Return the (X, Y) coordinate for the center point of the cell that contains the specified text.  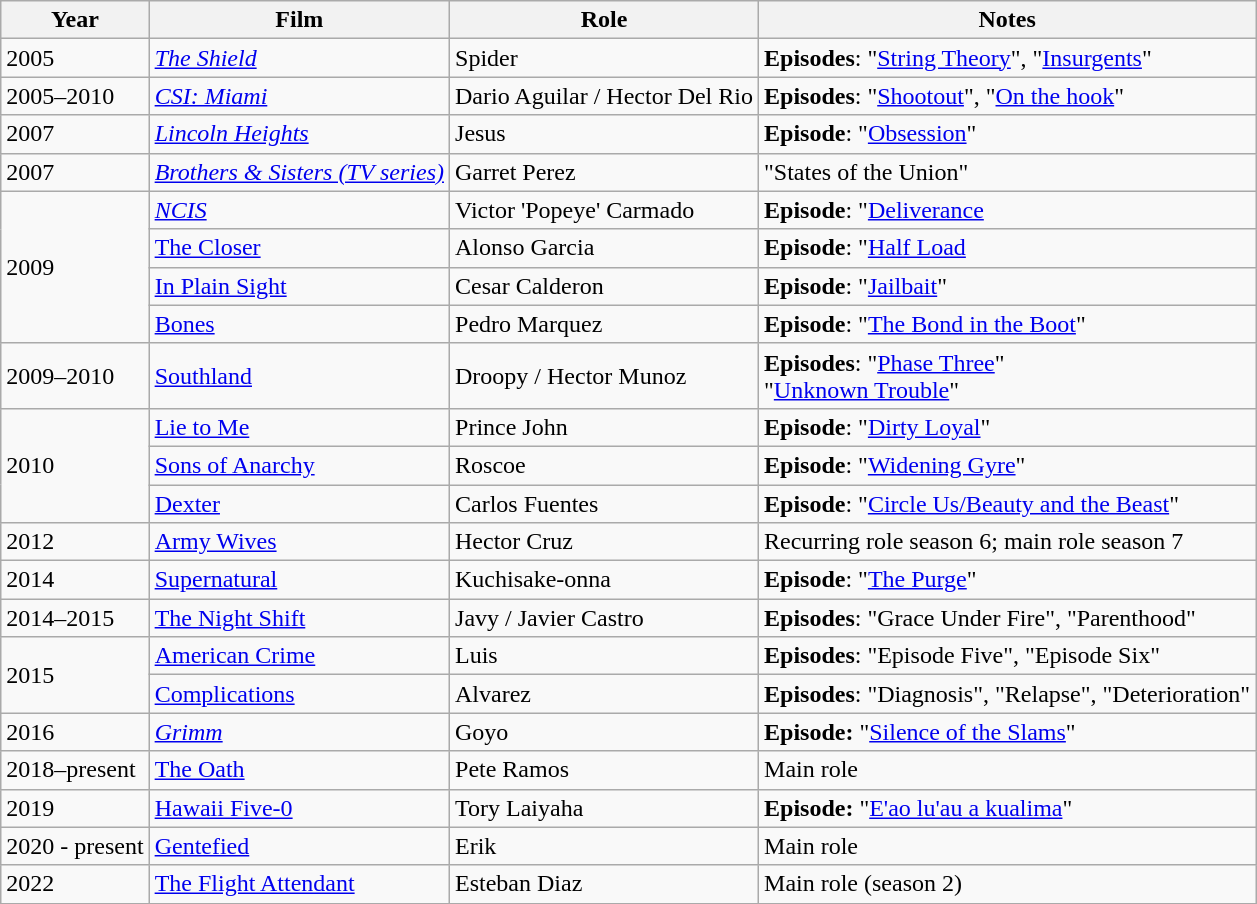
Hawaii Five-0 (299, 808)
Film (299, 20)
American Crime (299, 656)
Episodes: "Shootout", "On the hook" (1008, 96)
Pedro Marquez (604, 324)
Goyo (604, 732)
2020 - present (75, 846)
Year (75, 20)
Episode: "The Bond in the Boot" (1008, 324)
Alvarez (604, 694)
Tory Laiyaha (604, 808)
2005 (75, 58)
Lincoln Heights (299, 134)
Esteban Diaz (604, 884)
2014 (75, 580)
Episode: "Widening Gyre" (1008, 465)
Episode: "Silence of the Slams" (1008, 732)
Recurring role season 6; main role season 7 (1008, 542)
Hector Cruz (604, 542)
Jesus (604, 134)
The Flight Attendant (299, 884)
The Oath (299, 770)
Episode: "Obsession" (1008, 134)
Garret Perez (604, 172)
Episodes: "String Theory", "Insurgents" (1008, 58)
Episode: "The Purge" (1008, 580)
Spider (604, 58)
Notes (1008, 20)
The Night Shift (299, 618)
Dexter (299, 503)
Erik (604, 846)
"States of the Union" (1008, 172)
Main role (season 2) (1008, 884)
Dario Aguilar / Hector Del Rio (604, 96)
Javy / Javier Castro (604, 618)
The Shield (299, 58)
Lie to Me (299, 427)
In Plain Sight (299, 286)
CSI: Miami (299, 96)
Episode: "Deliverance (1008, 210)
Supernatural (299, 580)
Episodes: "Episode Five", "Episode Six" (1008, 656)
Sons of Anarchy (299, 465)
Complications (299, 694)
Grimm (299, 732)
Army Wives (299, 542)
Episode: "Half Load (1008, 248)
2015 (75, 675)
Episode: "Dirty Loyal" (1008, 427)
Episodes: "Diagnosis", "Relapse", "Deterioration" (1008, 694)
2009 (75, 267)
Episodes: "Phase Three" "Unknown Trouble" (1008, 376)
Episode: "E'ao lu'au a kualima" (1008, 808)
Episodes: "Grace Under Fire", "Parenthood" (1008, 618)
Episode: "Jailbait" (1008, 286)
2005–2010 (75, 96)
Southland (299, 376)
Prince John (604, 427)
2012 (75, 542)
Victor 'Popeye' Carmado (604, 210)
Alonso Garcia (604, 248)
NCIS (299, 210)
2016 (75, 732)
Gentefied (299, 846)
Carlos Fuentes (604, 503)
2010 (75, 465)
2022 (75, 884)
Kuchisake-onna (604, 580)
Pete Ramos (604, 770)
Luis (604, 656)
Role (604, 20)
Episode: "Circle Us/Beauty and the Beast" (1008, 503)
Droopy / Hector Munoz (604, 376)
2018–present (75, 770)
2019 (75, 808)
Cesar Calderon (604, 286)
Roscoe (604, 465)
The Closer (299, 248)
Brothers & Sisters (TV series) (299, 172)
2014–2015 (75, 618)
2009–2010 (75, 376)
Bones (299, 324)
